Search for the cell housing the specified text and yield its [X, Y] center coordinate. 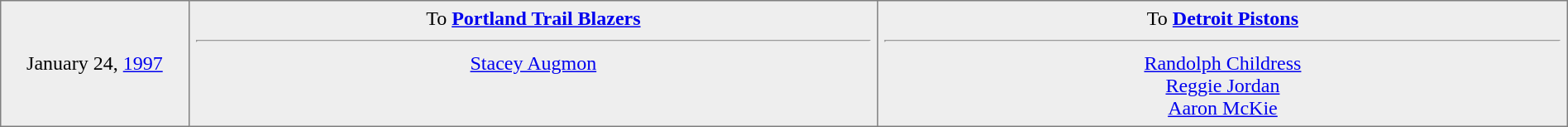
January 24, 1997 [94, 64]
To Portland Trail BlazersStacey Augmon [533, 64]
To Detroit PistonsRandolph ChildressReggie JordanAaron McKie [1223, 64]
